Search for the cell housing the specified text and yield its (X, Y) center coordinate. 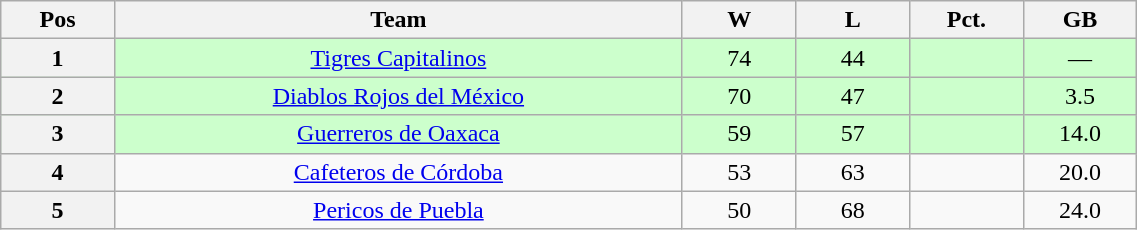
3 (58, 134)
Pct. (967, 20)
44 (853, 58)
W (739, 20)
1 (58, 58)
Tigres Capitalinos (398, 58)
50 (739, 210)
74 (739, 58)
59 (739, 134)
4 (58, 172)
68 (853, 210)
14.0 (1080, 134)
70 (739, 96)
Team (398, 20)
Guerreros de Oaxaca (398, 134)
— (1080, 58)
Diablos Rojos del México (398, 96)
L (853, 20)
GB (1080, 20)
3.5 (1080, 96)
Pericos de Puebla (398, 210)
24.0 (1080, 210)
Cafeteros de Córdoba (398, 172)
5 (58, 210)
47 (853, 96)
20.0 (1080, 172)
63 (853, 172)
53 (739, 172)
2 (58, 96)
Pos (58, 20)
57 (853, 134)
